From the cell containing the given text, extract its center point as (x, y) coordinate. 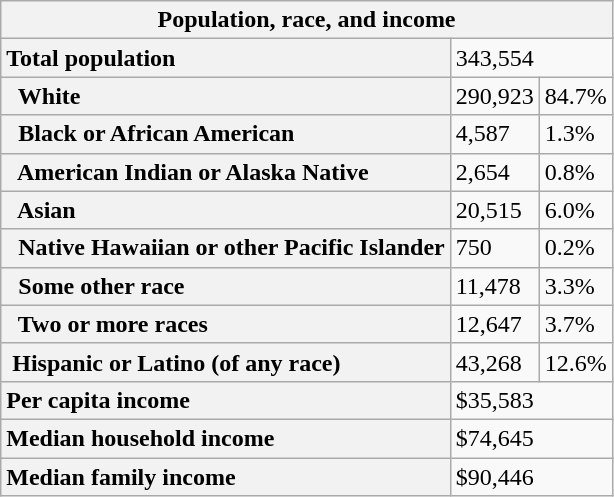
American Indian or Alaska Native (226, 172)
3.3% (576, 286)
1.3% (576, 134)
Total population (226, 58)
Black or African American (226, 134)
Population, race, and income (307, 20)
0.8% (576, 172)
2,654 (494, 172)
20,515 (494, 210)
290,923 (494, 96)
11,478 (494, 286)
Native Hawaiian or other Pacific Islander (226, 248)
84.7% (576, 96)
Some other race (226, 286)
750 (494, 248)
$35,583 (531, 400)
343,554 (531, 58)
12,647 (494, 324)
12.6% (576, 362)
$90,446 (531, 477)
4,587 (494, 134)
Median household income (226, 438)
White (226, 96)
43,268 (494, 362)
6.0% (576, 210)
3.7% (576, 324)
Asian (226, 210)
Two or more races (226, 324)
Median family income (226, 477)
0.2% (576, 248)
Per capita income (226, 400)
$74,645 (531, 438)
Hispanic or Latino (of any race) (226, 362)
